Extract the (x, y) coordinate from the center of the cell holding the provided text.  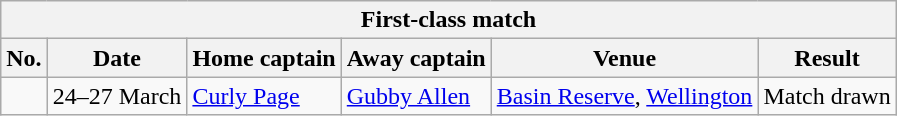
No. (24, 58)
Home captain (264, 58)
Gubby Allen (416, 96)
Result (827, 58)
Basin Reserve, Wellington (624, 96)
Curly Page (264, 96)
Match drawn (827, 96)
Away captain (416, 58)
24–27 March (117, 96)
First-class match (448, 20)
Venue (624, 58)
Date (117, 58)
